Scan for the cell matching the given text and deliver its (X, Y) coordinate at center. 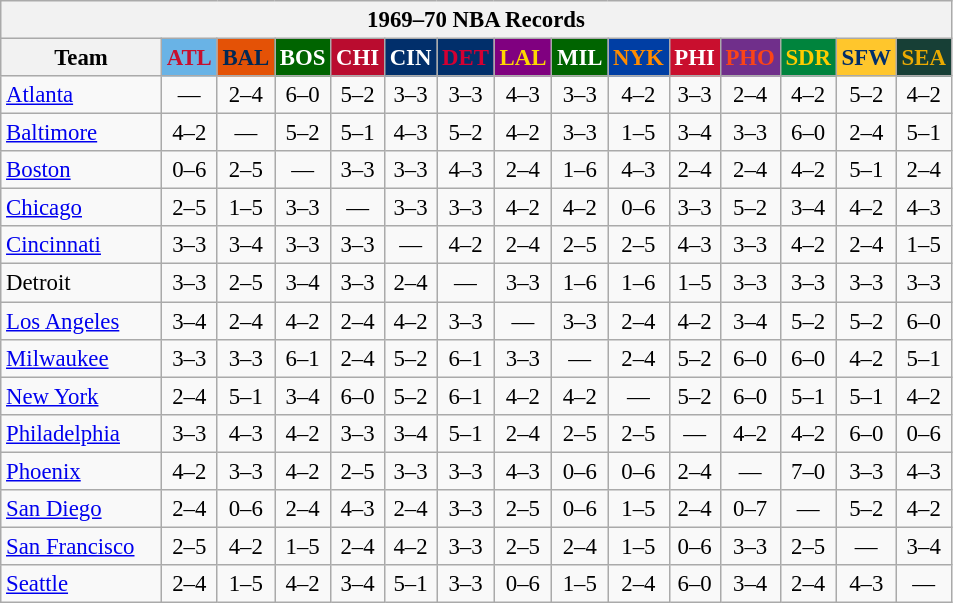
Chicago (82, 208)
Baltimore (82, 133)
7–0 (808, 471)
PHO (750, 58)
Detroit (82, 283)
ATL (189, 58)
Philadelphia (82, 433)
Los Angeles (82, 321)
LAL (522, 58)
Cincinnati (82, 245)
Seattle (82, 584)
SDR (808, 58)
MIL (580, 58)
San Diego (82, 509)
Boston (82, 170)
BOS (303, 58)
1969–70 NBA Records (476, 20)
Team (82, 58)
New York (82, 396)
0–7 (750, 509)
PHI (694, 58)
CHI (358, 58)
SFW (866, 58)
DET (466, 58)
CIN (410, 58)
BAL (246, 58)
SEA (924, 58)
San Francisco (82, 546)
Milwaukee (82, 358)
Atlanta (82, 95)
Phoenix (82, 471)
NYK (638, 58)
